Detect which cell encompasses the target text, then output its [X, Y] center coordinate. 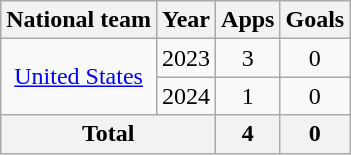
3 [248, 58]
United States [79, 77]
Goals [315, 20]
2023 [186, 58]
2024 [186, 96]
4 [248, 134]
Year [186, 20]
1 [248, 96]
National team [79, 20]
Apps [248, 20]
Total [108, 134]
